Extract the [X, Y] coordinate from the center of the cell holding the provided text.  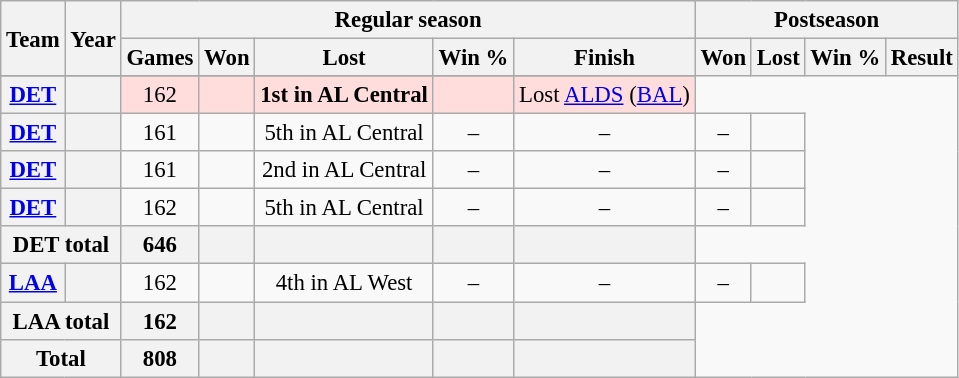
Lost ALDS (BAL) [605, 95]
Result [922, 58]
Team [33, 38]
Postseason [826, 20]
LAA [33, 283]
Finish [605, 58]
1st in AL Central [344, 95]
646 [160, 245]
4th in AL West [344, 283]
808 [160, 358]
Year [93, 38]
DET total [61, 245]
Regular season [408, 20]
Total [61, 358]
LAA total [61, 321]
Games [160, 58]
2nd in AL Central [344, 170]
